Locate the cell with the specified text and output its (x, y) center coordinate. 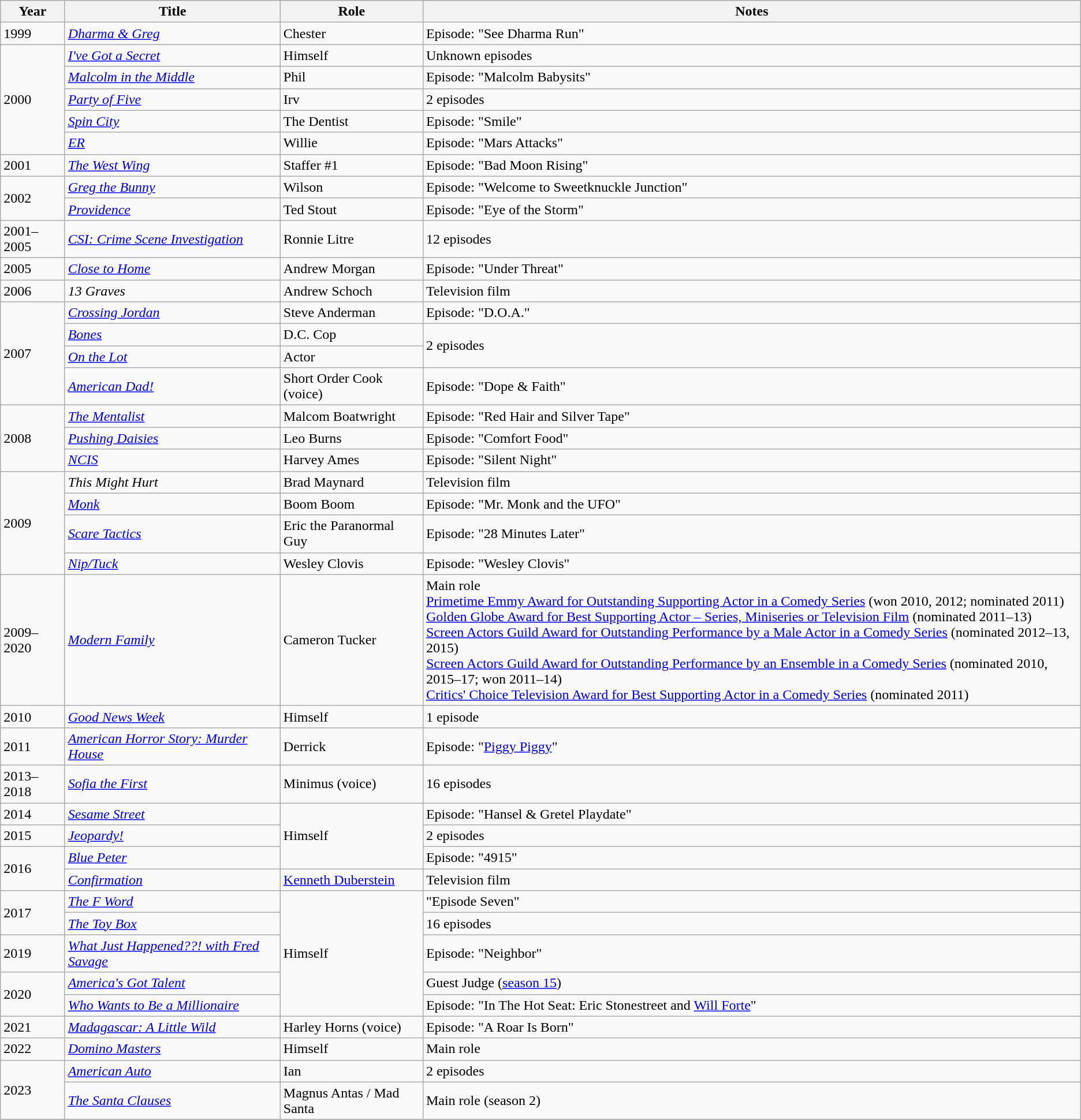
2011 (32, 746)
Scare Tactics (172, 533)
Monk (172, 504)
2021 (32, 1027)
Harley Horns (voice) (351, 1027)
2007 (32, 353)
2016 (32, 869)
Eric the Paranormal Guy (351, 533)
Sesame Street (172, 813)
2001–2005 (32, 239)
2015 (32, 836)
Episode: "D.O.A." (752, 313)
Episode: "Wesley Clovis" (752, 563)
2002 (32, 198)
Willie (351, 143)
The Santa Clauses (172, 1100)
D.C. Cop (351, 335)
Steve Anderman (351, 313)
"Episode Seven" (752, 902)
Dharma & Greg (172, 33)
Episode: "Welcome to Sweetknuckle Junction" (752, 187)
Title (172, 12)
2008 (32, 438)
Domino Masters (172, 1049)
Episode: "Eye of the Storm" (752, 209)
Guest Judge (season 15) (752, 983)
2010 (32, 716)
12 episodes (752, 239)
2009–2020 (32, 640)
This Might Hurt (172, 482)
Bones (172, 335)
Madagascar: A Little Wild (172, 1027)
Episode: "Silent Night" (752, 460)
2017 (32, 913)
Episode: "Malcolm Babysits" (752, 77)
2006 (32, 290)
Episode: "Hansel & Gretel Playdate" (752, 813)
2014 (32, 813)
2020 (32, 994)
The West Wing (172, 165)
Andrew Schoch (351, 290)
Harvey Ames (351, 460)
I've Got a Secret (172, 55)
Close to Home (172, 268)
Boom Boom (351, 504)
Notes (752, 12)
Episode: "Mr. Monk and the UFO" (752, 504)
Leo Burns (351, 438)
Ian (351, 1071)
Pushing Daisies (172, 438)
Wilson (351, 187)
Confirmation (172, 880)
Staffer #1 (351, 165)
Episode: "See Dharma Run" (752, 33)
Episode: "Mars Attacks" (752, 143)
Modern Family (172, 640)
America's Got Talent (172, 983)
Ted Stout (351, 209)
Episode: "Neighbor" (752, 954)
Jeopardy! (172, 836)
Good News Week (172, 716)
What Just Happened??! with Fred Savage (172, 954)
Episode: "In The Hot Seat: Eric Stonestreet and Will Forte" (752, 1005)
Andrew Morgan (351, 268)
2013–2018 (32, 784)
Blue Peter (172, 858)
Episode: "Piggy Piggy" (752, 746)
Main role (season 2) (752, 1100)
Crossing Jordan (172, 313)
The Dentist (351, 121)
Short Order Cook (voice) (351, 387)
ER (172, 143)
Ronnie Litre (351, 239)
2019 (32, 954)
Role (351, 12)
Spin City (172, 121)
Wesley Clovis (351, 563)
NCIS (172, 460)
Episode: "Red Hair and Silver Tape" (752, 416)
Episode: "28 Minutes Later" (752, 533)
American Auto (172, 1071)
Greg the Bunny (172, 187)
Episode: "Dope & Faith" (752, 387)
Year (32, 12)
CSI: Crime Scene Investigation (172, 239)
Party of Five (172, 99)
Episode: "4915" (752, 858)
2005 (32, 268)
Episode: "Comfort Food" (752, 438)
Irv (351, 99)
Phil (351, 77)
Episode: "Under Threat" (752, 268)
American Dad! (172, 387)
Providence (172, 209)
Main role (752, 1049)
Episode: "Smile" (752, 121)
Episode: "Bad Moon Rising" (752, 165)
American Horror Story: Murder House (172, 746)
Malcolm in the Middle (172, 77)
Cameron Tucker (351, 640)
13 Graves (172, 290)
Unknown episodes (752, 55)
The Mentalist (172, 416)
The Toy Box (172, 924)
Who Wants to Be a Millionaire (172, 1005)
Magnus Antas / Mad Santa (351, 1100)
2001 (32, 165)
Derrick (351, 746)
2009 (32, 523)
Brad Maynard (351, 482)
Sofia the First (172, 784)
1999 (32, 33)
2022 (32, 1049)
Actor (351, 357)
2000 (32, 99)
Nip/Tuck (172, 563)
Malcom Boatwright (351, 416)
1 episode (752, 716)
2023 (32, 1090)
Chester (351, 33)
Kenneth Duberstein (351, 880)
The F Word (172, 902)
On the Lot (172, 357)
Episode: "A Roar Is Born" (752, 1027)
Minimus (voice) (351, 784)
